Return the (X, Y) coordinate for the center point of the cell that contains the specified text.  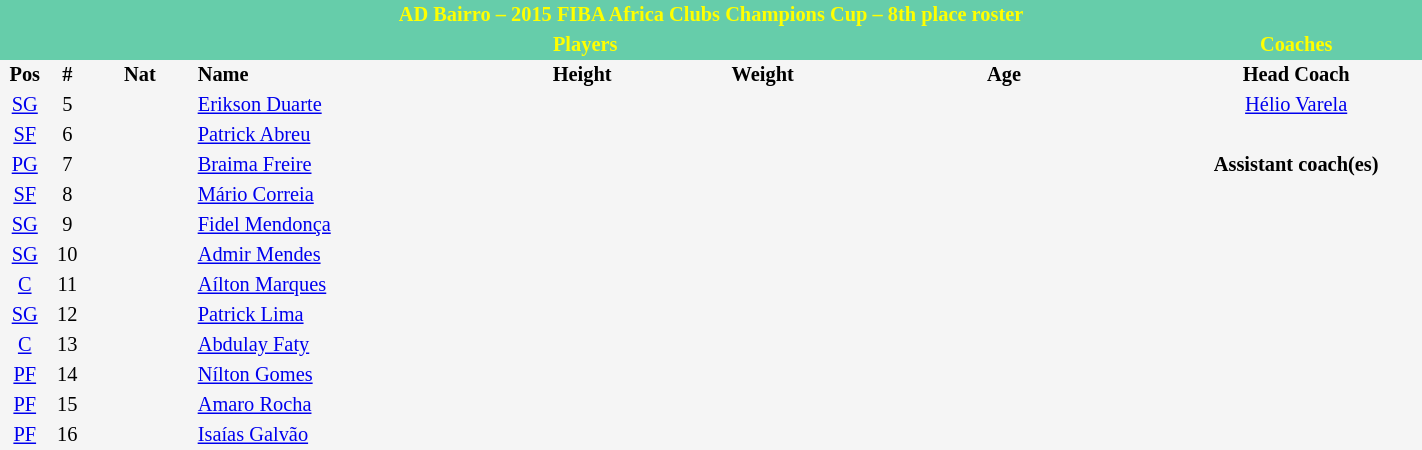
Braima Freire (336, 165)
9 (67, 225)
Head Coach (1296, 75)
6 (67, 135)
8 (67, 195)
Aílton Marques (336, 285)
10 (67, 255)
PG (24, 165)
Mário Correia (336, 195)
Assistant coach(es) (1296, 165)
Nat (140, 75)
13 (67, 345)
Age (1004, 75)
14 (67, 375)
Hélio Varela (1296, 105)
Name (336, 75)
Patrick Lima (336, 315)
Admir Mendes (336, 255)
Fidel Mendonça (336, 225)
Erikson Duarte (336, 105)
11 (67, 285)
Weight (763, 75)
Coaches (1296, 45)
Players (585, 45)
Pos (24, 75)
15 (67, 405)
Abdulay Faty (336, 345)
Amaro Rocha (336, 405)
# (67, 75)
Nílton Gomes (336, 375)
7 (67, 165)
AD Bairro – 2015 FIBA Africa Clubs Champions Cup – 8th place roster (711, 15)
Isaías Galvão (336, 435)
Patrick Abreu (336, 135)
12 (67, 315)
16 (67, 435)
Height (582, 75)
5 (67, 105)
